Provide the (x, y) coordinate of the cell's center where the given text is located.  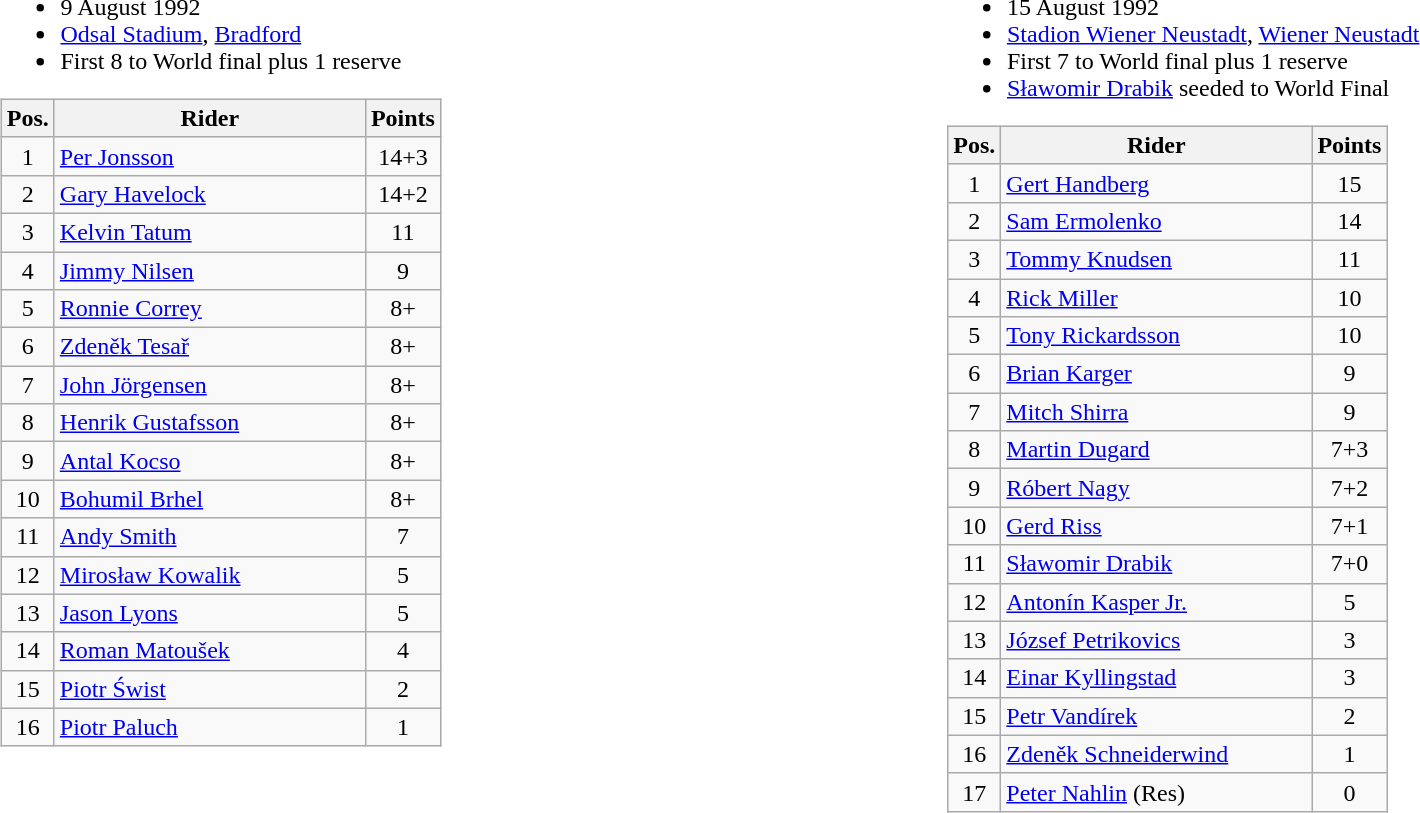
Piotr Świst (210, 689)
Petr Vandírek (1156, 716)
Andy Smith (210, 537)
Zdeněk Tesař (210, 347)
Rick Miller (1156, 297)
Jimmy Nilsen (210, 271)
Antal Kocso (210, 461)
Henrik Gustafsson (210, 423)
Gert Handberg (1156, 183)
Kelvin Tatum (210, 232)
7+1 (1350, 526)
Mitch Shirra (1156, 412)
Bohumil Brhel (210, 499)
Tommy Knudsen (1156, 259)
7+0 (1350, 564)
Brian Karger (1156, 374)
0 (1350, 792)
Ronnie Correy (210, 309)
Antonín Kasper Jr. (1156, 602)
Peter Nahlin (Res) (1156, 792)
17 (974, 792)
Jason Lyons (210, 613)
Róbert Nagy (1156, 488)
Gerd Riss (1156, 526)
Zdeněk Schneiderwind (1156, 754)
Roman Matoušek (210, 651)
14+3 (402, 156)
Einar Kyllingstad (1156, 678)
Tony Rickardsson (1156, 336)
Martin Dugard (1156, 450)
Piotr Paluch (210, 727)
Mirosław Kowalik (210, 575)
József Petrikovics (1156, 640)
7+3 (1350, 450)
7+2 (1350, 488)
Sam Ermolenko (1156, 221)
John Jörgensen (210, 385)
Per Jonsson (210, 156)
14+2 (402, 194)
Sławomir Drabik (1156, 564)
Gary Havelock (210, 194)
